Determine the [x, y] coordinate at the center of the cell enclosing the given text.  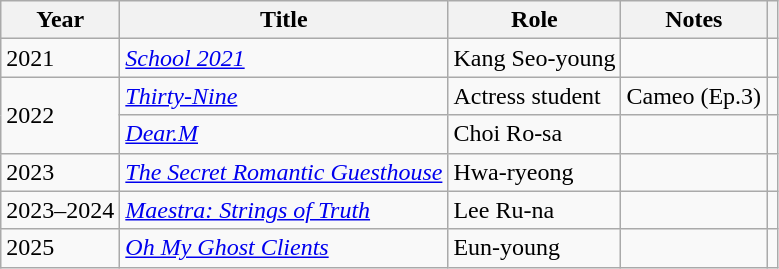
2023–2024 [60, 210]
Kang Seo-young [534, 58]
Oh My Ghost Clients [284, 248]
School 2021 [284, 58]
Title [284, 20]
The Secret Romantic Guesthouse [284, 172]
2023 [60, 172]
Cameo (Ep.3) [694, 96]
2022 [60, 115]
Actress student [534, 96]
Eun-young [534, 248]
2025 [60, 248]
Role [534, 20]
Maestra: Strings of Truth [284, 210]
Hwa-ryeong [534, 172]
Notes [694, 20]
Choi Ro-sa [534, 134]
Thirty-Nine [284, 96]
Dear.M [284, 134]
Lee Ru-na [534, 210]
Year [60, 20]
2021 [60, 58]
